From the cell containing the given text, extract its center point as [X, Y] coordinate. 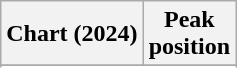
Peakposition [189, 34]
Chart (2024) [72, 34]
